Return the (X, Y) coordinate for the center point of the cell that contains the specified text.  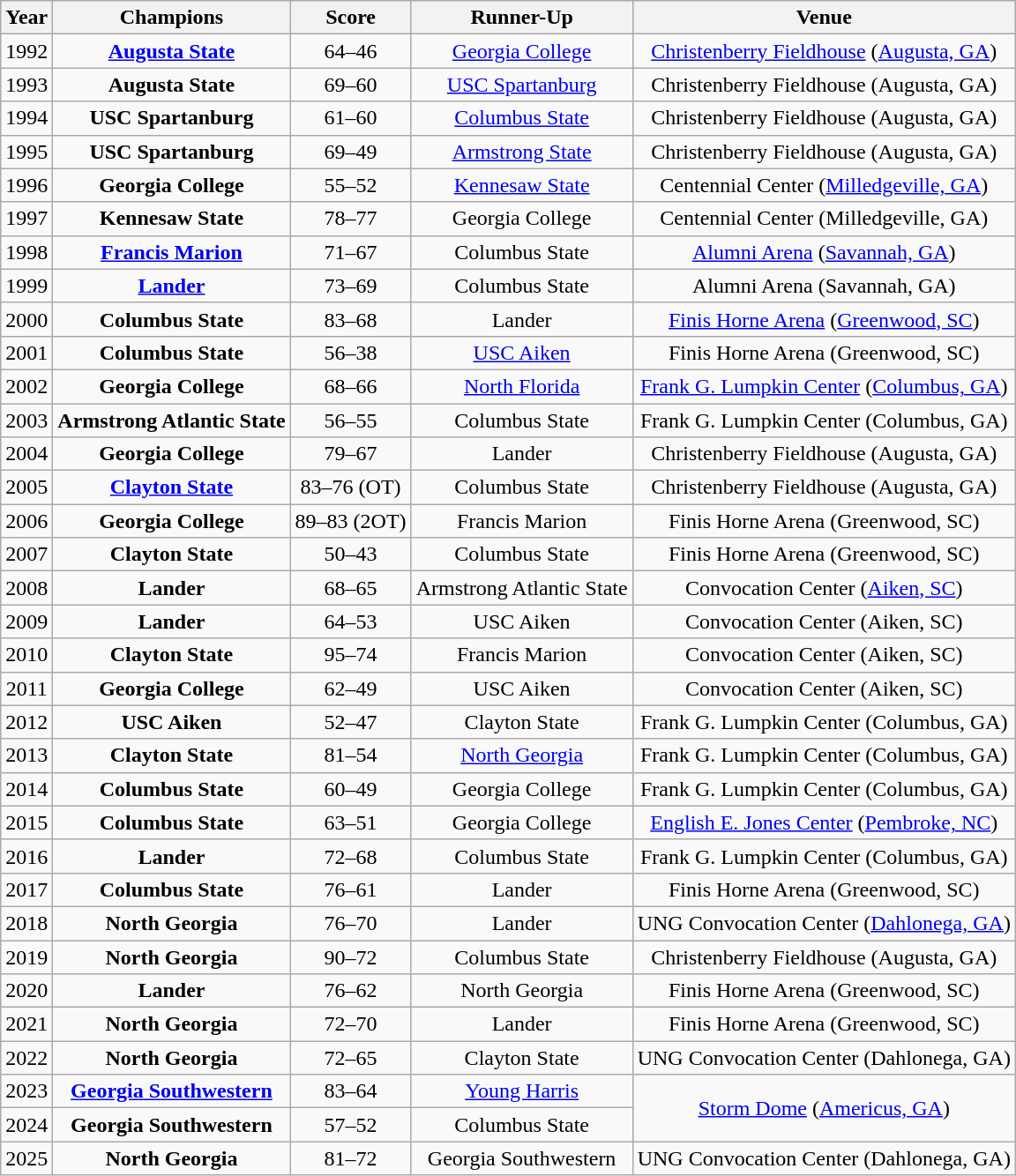
62–49 (351, 688)
76–70 (351, 923)
1998 (26, 252)
Venue (824, 18)
2014 (26, 789)
2013 (26, 755)
2009 (26, 621)
63–51 (351, 822)
69–49 (351, 152)
2018 (26, 923)
English E. Jones Center (Pembroke, NC) (824, 822)
2000 (26, 319)
2023 (26, 1091)
52–47 (351, 722)
76–62 (351, 991)
2007 (26, 555)
2022 (26, 1058)
2016 (26, 856)
72–70 (351, 1024)
83–76 (OT) (351, 488)
50–43 (351, 555)
64–46 (351, 51)
1997 (26, 219)
2020 (26, 991)
56–55 (351, 421)
73–69 (351, 286)
1995 (26, 152)
83–68 (351, 319)
71–67 (351, 252)
2005 (26, 488)
2021 (26, 1024)
78–77 (351, 219)
60–49 (351, 789)
79–67 (351, 454)
90–72 (351, 956)
1994 (26, 118)
2025 (26, 1158)
Young Harris (522, 1091)
2015 (26, 822)
68–66 (351, 386)
57–52 (351, 1125)
55–52 (351, 185)
2006 (26, 521)
2002 (26, 386)
2024 (26, 1125)
64–53 (351, 621)
2017 (26, 889)
Year (26, 18)
1996 (26, 185)
83–64 (351, 1091)
2003 (26, 421)
72–65 (351, 1058)
56–38 (351, 353)
1992 (26, 51)
Champions (171, 18)
72–68 (351, 856)
Armstrong State (522, 152)
76–61 (351, 889)
2019 (26, 956)
Runner-Up (522, 18)
69–60 (351, 85)
2010 (26, 655)
68–65 (351, 588)
2012 (26, 722)
2004 (26, 454)
1993 (26, 85)
North Florida (522, 386)
2008 (26, 588)
61–60 (351, 118)
2001 (26, 353)
95–74 (351, 655)
2011 (26, 688)
81–54 (351, 755)
1999 (26, 286)
89–83 (2OT) (351, 521)
81–72 (351, 1158)
Score (351, 18)
Storm Dome (Americus, GA) (824, 1108)
